Return the (X, Y) coordinate for the center point of the cell that contains the specified text.  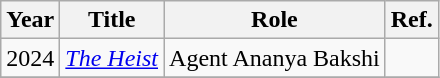
2024 (30, 58)
Agent Ananya Bakshi (275, 58)
Year (30, 20)
Title (112, 20)
The Heist (112, 58)
Ref. (412, 20)
Role (275, 20)
